For the text-containing cell, return its midpoint in [X, Y] coordinate format. 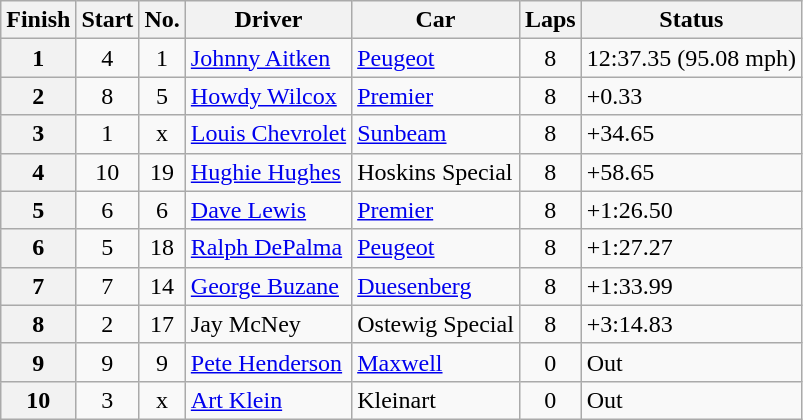
Hughie Hughes [268, 172]
+1:33.99 [691, 286]
Status [691, 20]
Laps [550, 20]
Sunbeam [436, 134]
+1:27.27 [691, 248]
Pete Henderson [268, 362]
Finish [38, 20]
Dave Lewis [268, 210]
Driver [268, 20]
+1:26.50 [691, 210]
Johnny Aitken [268, 58]
Duesenberg [436, 286]
Start [108, 20]
Howdy Wilcox [268, 96]
Car [436, 20]
Louis Chevrolet [268, 134]
George Buzane [268, 286]
19 [162, 172]
18 [162, 248]
Art Klein [268, 400]
Hoskins Special [436, 172]
17 [162, 324]
No. [162, 20]
Kleinart [436, 400]
+34.65 [691, 134]
Jay McNey [268, 324]
14 [162, 286]
+0.33 [691, 96]
+58.65 [691, 172]
+3:14.83 [691, 324]
Maxwell [436, 362]
Ostewig Special [436, 324]
Ralph DePalma [268, 248]
12:37.35 (95.08 mph) [691, 58]
